Find where the given text appears and provide that cell's center as (x, y) coordinate. 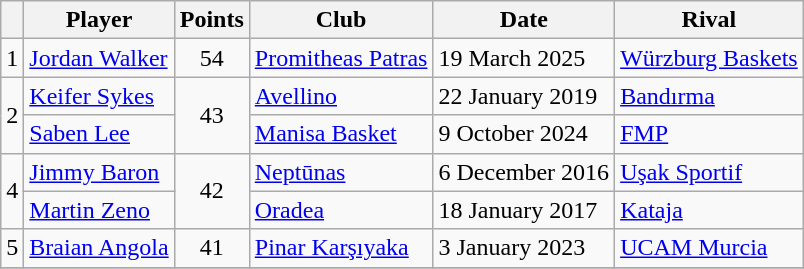
Braian Angola (99, 248)
Saben Lee (99, 134)
Promitheas Patras (341, 58)
Avellino (341, 96)
Pinar Karşıyaka (341, 248)
6 December 2016 (524, 172)
Points (212, 20)
1 (12, 58)
Würzburg Baskets (710, 58)
Kataja (710, 210)
Bandırma (710, 96)
Martin Zeno (99, 210)
FMP (710, 134)
Jimmy Baron (99, 172)
Date (524, 20)
Player (99, 20)
22 January 2019 (524, 96)
UCAM Murcia (710, 248)
41 (212, 248)
54 (212, 58)
18 January 2017 (524, 210)
43 (212, 115)
4 (12, 191)
42 (212, 191)
Neptūnas (341, 172)
9 October 2024 (524, 134)
Jordan Walker (99, 58)
Manisa Basket (341, 134)
2 (12, 115)
Rival (710, 20)
Club (341, 20)
Oradea (341, 210)
Keifer Sykes (99, 96)
3 January 2023 (524, 248)
19 March 2025 (524, 58)
Uşak Sportif (710, 172)
5 (12, 248)
